Return [x, y] of the center of cell containing provided text 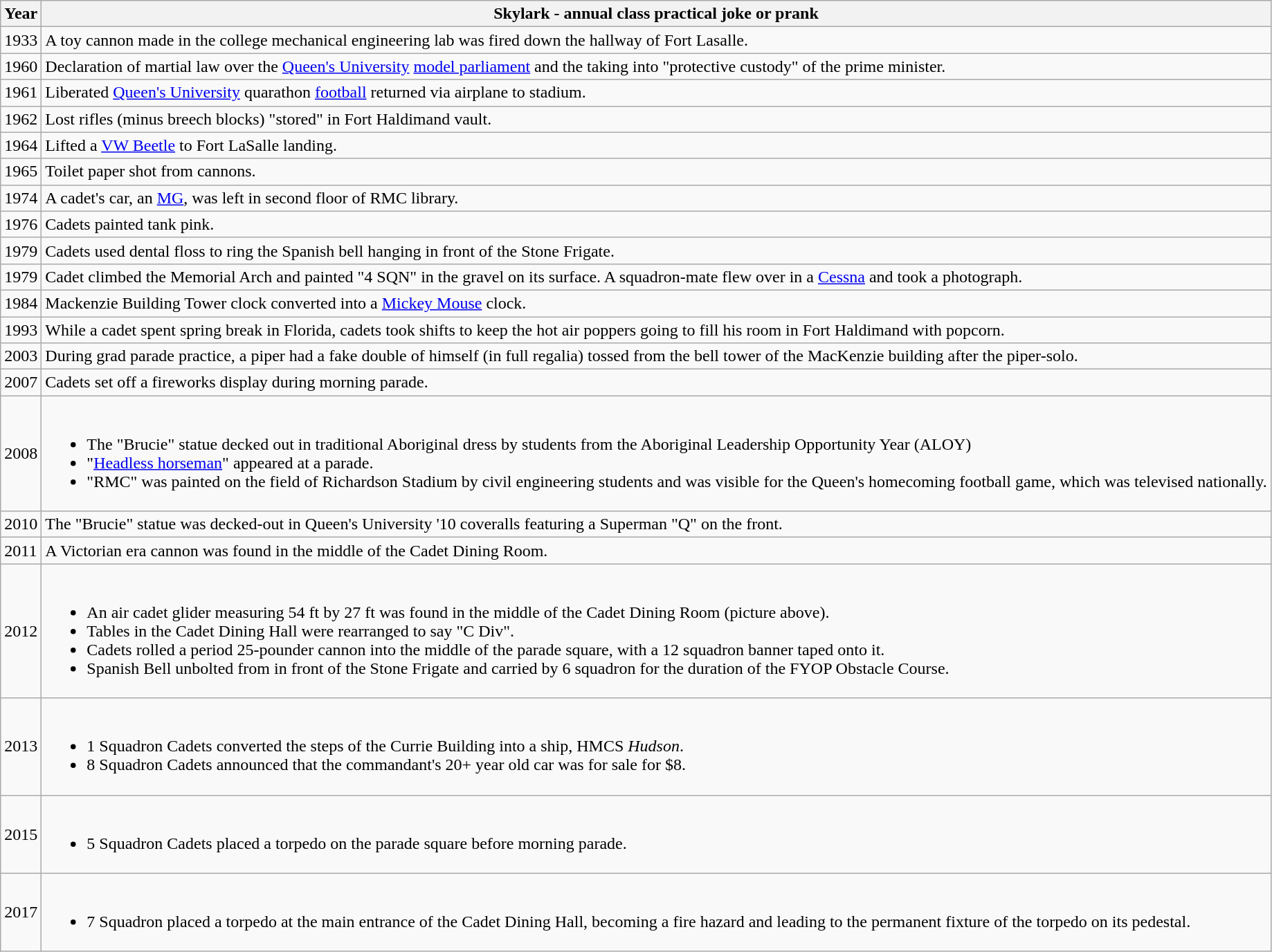
Cadets used dental floss to ring the Spanish bell hanging in front of the Stone Frigate. [656, 250]
2012 [21, 631]
Cadets painted tank pink. [656, 224]
1974 [21, 198]
1965 [21, 172]
2003 [21, 356]
Lost rifles (minus breech blocks) "stored" in Fort Haldimand vault. [656, 119]
Mackenzie Building Tower clock converted into a Mickey Mouse clock. [656, 303]
1960 [21, 66]
Lifted a VW Beetle to Fort LaSalle landing. [656, 145]
A cadet's car, an MG, was left in second floor of RMC library. [656, 198]
Liberated Queen's University quarathon football returned via airplane to stadium. [656, 93]
1964 [21, 145]
While a cadet spent spring break in Florida, cadets took shifts to keep the hot air poppers going to fill his room in Fort Haldimand with popcorn. [656, 330]
2013 [21, 747]
A toy cannon made in the college mechanical engineering lab was fired down the hallway of Fort Lasalle. [656, 40]
Toilet paper shot from cannons. [656, 172]
Year [21, 14]
1961 [21, 93]
1933 [21, 40]
The "Brucie" statue was decked-out in Queen's University '10 coveralls featuring a Superman "Q" on the front. [656, 524]
A Victorian era cannon was found in the middle of the Cadet Dining Room. [656, 551]
2008 [21, 454]
2010 [21, 524]
2017 [21, 912]
1976 [21, 224]
2007 [21, 383]
Cadet climbed the Memorial Arch and painted "4 SQN" in the gravel on its surface. A squadron-mate flew over in a Cessna and took a photograph. [656, 277]
1962 [21, 119]
1993 [21, 330]
2011 [21, 551]
2015 [21, 834]
5 Squadron Cadets placed a torpedo on the parade square before morning parade. [656, 834]
1984 [21, 303]
Skylark - annual class practical joke or prank [656, 14]
Cadets set off a fireworks display during morning parade. [656, 383]
Declaration of martial law over the Queen's University model parliament and the taking into "protective custody" of the prime minister. [656, 66]
